Return the (x, y) coordinate for the center point of the cell that contains the specified text.  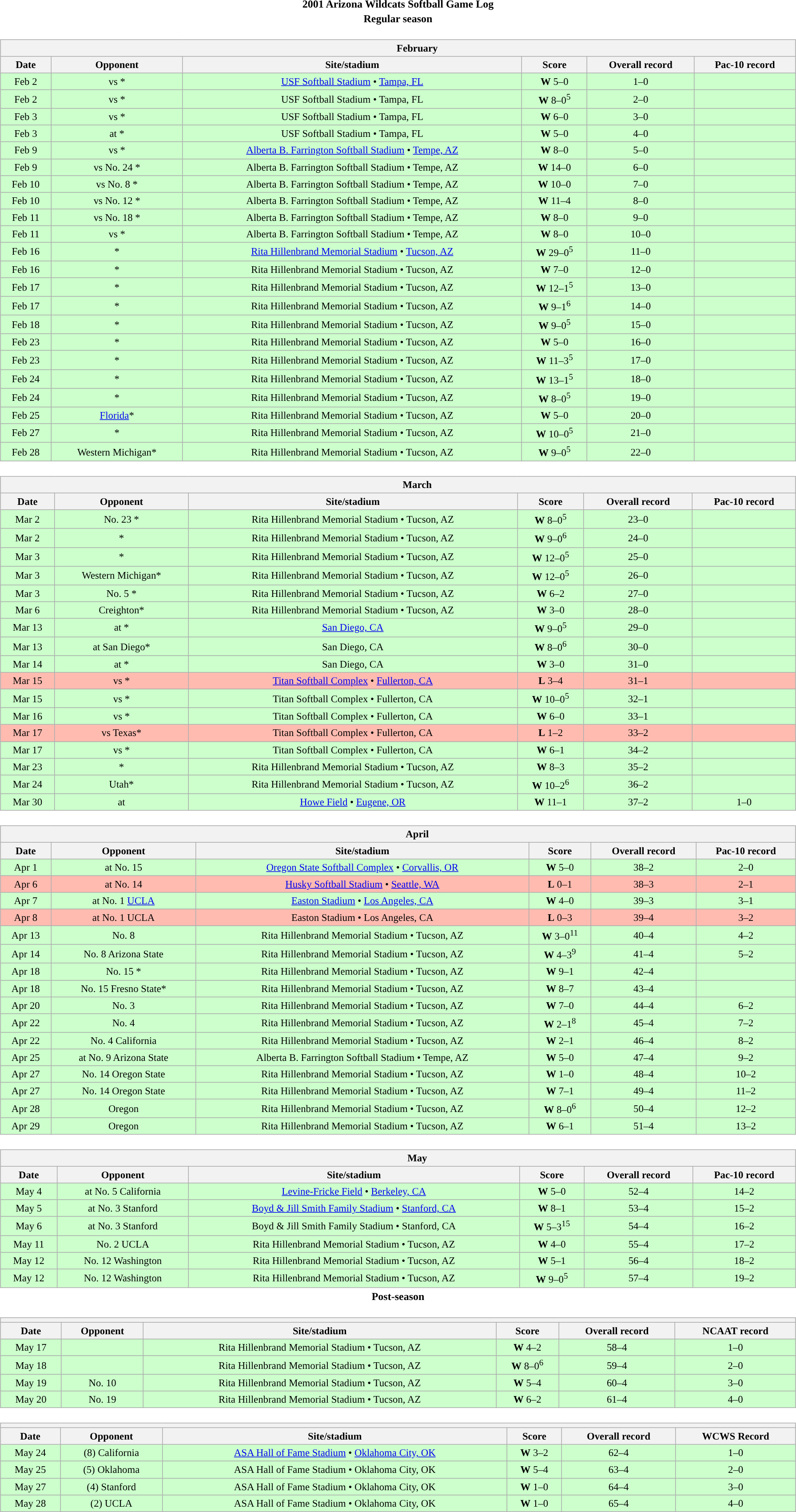
33–1 (638, 716)
17–0 (641, 360)
May 27 (30, 1487)
Levine-Fricke Field • Berkeley, CA (354, 1192)
No. 8 Arizona State (123, 954)
Feb 27 (26, 433)
NCAAT record (736, 1331)
12–0 (641, 269)
Florida* (117, 415)
11–0 (641, 252)
at No. 9 Arizona State (123, 1057)
(4) Stanford (111, 1487)
No. 2 UCLA (123, 1244)
19–2 (744, 1278)
Howe Field • Eugene, OR (353, 802)
63–4 (618, 1470)
50–4 (644, 1108)
Mar 14 (28, 664)
5–0 (641, 150)
May 17 (31, 1348)
15–0 (641, 324)
40–4 (644, 935)
30–0 (638, 646)
No. 23 * (122, 519)
10–0 (641, 234)
L 0–1 (560, 884)
No. 4 California (123, 1040)
April (398, 834)
W 11–35 (554, 360)
May 19 (31, 1383)
3–1 (746, 901)
vs No. 18 * (117, 217)
W 13–15 (554, 379)
46–4 (644, 1040)
29–0 (638, 628)
8–2 (746, 1040)
24–0 (638, 538)
WCWS Record (736, 1436)
18–0 (641, 379)
35–2 (638, 767)
W 3–2 (534, 1453)
No. 15 * (123, 972)
Mar 30 (28, 802)
Mar 16 (28, 716)
W 10–26 (551, 784)
19–0 (641, 397)
3–2 (746, 917)
60–4 (617, 1383)
64–4 (618, 1487)
Apr 7 (26, 901)
W 7–1 (560, 1091)
21–0 (641, 433)
12–2 (746, 1108)
47–4 (644, 1057)
41–4 (644, 954)
5–2 (746, 954)
26–0 (638, 576)
May 11 (29, 1244)
March (398, 485)
48–4 (644, 1074)
54–4 (639, 1226)
(2) UCLA (111, 1503)
51–4 (644, 1126)
Feb 18 (26, 324)
W 2–18 (560, 1023)
9–2 (746, 1057)
Apr 20 (26, 1005)
44–4 (644, 1005)
Utah* (122, 784)
Husky Softball Stadium • Seattle, WA (362, 884)
57–4 (639, 1278)
56–4 (639, 1260)
2–1 (746, 884)
Apr 13 (26, 935)
May 25 (30, 1470)
Apr 8 (26, 917)
W 9–06 (551, 538)
7–0 (641, 184)
May 28 (30, 1503)
36–2 (638, 784)
W 5–1 (552, 1260)
Feb 25 (26, 415)
W 29–05 (554, 252)
61–4 (617, 1400)
25–0 (638, 557)
10–2 (746, 1074)
No. 3 (123, 1005)
39–4 (644, 917)
vs No. 12 * (117, 200)
at San Diego* (122, 646)
W 3–011 (560, 935)
No. 15 Fresno State* (123, 988)
vs No. 24 * (117, 167)
May 20 (31, 1400)
14–0 (641, 306)
W 2–1 (560, 1040)
59–4 (617, 1365)
at No. 5 California (123, 1192)
31–0 (638, 664)
L 0–3 (560, 917)
May 4 (29, 1192)
32–1 (638, 699)
45–4 (644, 1023)
53–4 (639, 1208)
No. 8 (123, 935)
No. 10 (102, 1383)
L 3–4 (551, 681)
W 12–15 (554, 287)
May 6 (29, 1226)
8–0 (641, 200)
W 5–315 (552, 1226)
at No. 14 (123, 884)
6–2 (746, 1005)
Apr 25 (26, 1057)
15–2 (744, 1208)
May 5 (29, 1208)
55–4 (639, 1244)
16–2 (744, 1226)
W 11–4 (554, 200)
4–2 (746, 935)
43–4 (644, 988)
6–0 (641, 167)
20–0 (641, 415)
13–0 (641, 287)
vs No. 8 * (117, 184)
33–2 (638, 733)
Mar 23 (28, 767)
Apr 6 (26, 884)
W 9–16 (554, 306)
38–2 (644, 868)
Creighton* (122, 610)
31–1 (638, 681)
42–4 (644, 972)
May 24 (30, 1453)
May 18 (31, 1365)
(5) Oklahoma (111, 1470)
58–4 (617, 1348)
Mar 24 (28, 784)
Apr 28 (26, 1108)
52–4 (639, 1192)
Mar 6 (28, 610)
9–0 (641, 217)
vs Texas* (122, 733)
L 1–2 (551, 733)
14–2 (744, 1192)
37–2 (638, 802)
W 4–39 (560, 954)
W 4–2 (528, 1348)
Apr 14 (26, 954)
W 8–3 (551, 767)
No. 19 (102, 1400)
W 11–1 (551, 802)
65–4 (618, 1503)
at (122, 802)
Oregon State Softball Complex • Corvallis, OR (362, 868)
No. 4 (123, 1023)
49–4 (644, 1091)
13–2 (746, 1126)
22–0 (641, 452)
11–2 (746, 1091)
17–2 (744, 1244)
Apr 29 (26, 1126)
28–0 (638, 610)
38–3 (644, 884)
34–2 (638, 750)
No. 5 * (122, 593)
62–4 (618, 1453)
W 14–0 (554, 167)
Apr 1 (26, 868)
W 8–7 (560, 988)
W 8–1 (552, 1208)
Feb 28 (26, 452)
(8) California (111, 1453)
27–0 (638, 593)
39–3 (644, 901)
23–0 (638, 519)
at No. 15 (123, 868)
February (398, 48)
W 9–1 (560, 972)
18–2 (744, 1260)
W 10–0 (554, 184)
7–2 (746, 1023)
May (398, 1158)
16–0 (641, 342)
